From the cell containing the given text, extract its center point as [x, y] coordinate. 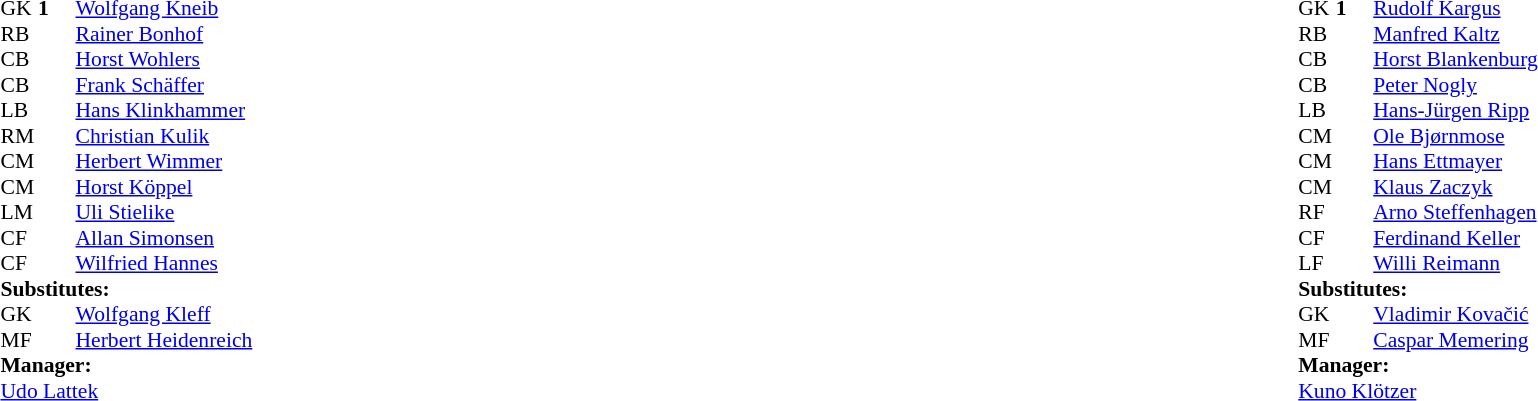
Hans Klinkhammer [164, 111]
RM [19, 136]
Christian Kulik [164, 136]
Caspar Memering [1455, 340]
Willi Reimann [1455, 263]
Manfred Kaltz [1455, 34]
Allan Simonsen [164, 238]
Hans-Jürgen Ripp [1455, 111]
Wolfgang Kleff [164, 315]
LF [1317, 263]
Vladimir Kovačić [1455, 315]
Arno Steffenhagen [1455, 213]
Uli Stielike [164, 213]
Hans Ettmayer [1455, 161]
Horst Blankenburg [1455, 59]
Klaus Zaczyk [1455, 187]
LM [19, 213]
Rainer Bonhof [164, 34]
Wilfried Hannes [164, 263]
Ferdinand Keller [1455, 238]
Peter Nogly [1455, 85]
Horst Wohlers [164, 59]
Herbert Heidenreich [164, 340]
Horst Köppel [164, 187]
RF [1317, 213]
Herbert Wimmer [164, 161]
Frank Schäffer [164, 85]
Ole Bjørnmose [1455, 136]
